For the text-containing cell, return its midpoint in [x, y] coordinate format. 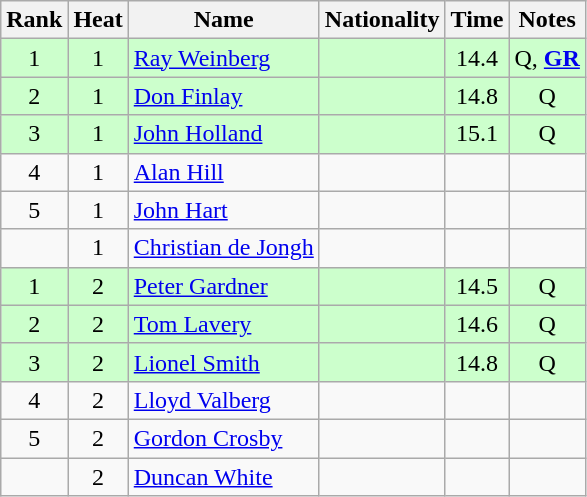
Alan Hill [224, 172]
Christian de Jongh [224, 248]
Rank [34, 20]
Lloyd Valberg [224, 400]
Time [477, 20]
Ray Weinberg [224, 58]
Don Finlay [224, 96]
John Hart [224, 210]
15.1 [477, 134]
Lionel Smith [224, 362]
Nationality [382, 20]
14.6 [477, 324]
14.4 [477, 58]
Q, GR [547, 58]
Duncan White [224, 477]
Gordon Crosby [224, 438]
Tom Lavery [224, 324]
Heat [98, 20]
John Holland [224, 134]
Notes [547, 20]
Peter Gardner [224, 286]
14.5 [477, 286]
Name [224, 20]
